For the text-containing cell, return its midpoint in (X, Y) coordinate format. 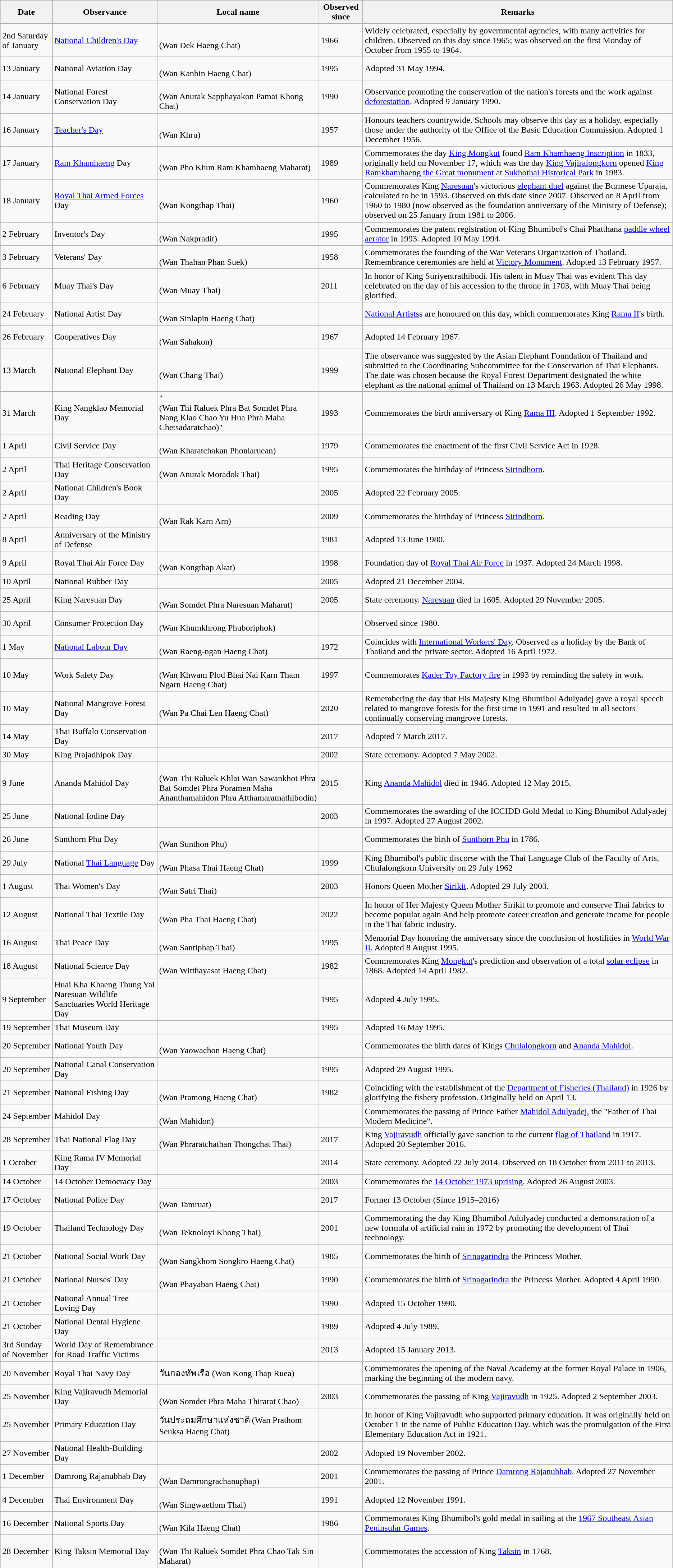
21 September (27, 1092)
16 December (27, 1523)
Ananda Mahidol Day (105, 783)
National Aviation Day (105, 68)
Honors Queen Mother Sirikit. Adopted 29 July 2003. (518, 886)
National Sports Day (105, 1523)
Mahidol Day (105, 1116)
Thai Peace Day (105, 943)
1981 (341, 540)
Commemorates the accession of King Taksin in 1768. (518, 1551)
Commemorates the enactment of the first Civil Service Act in 1928. (518, 446)
(Wan Nakpradit) (238, 234)
Commemorates the birth of Sunthorn Phu in 1786. (518, 839)
(Wan Rak Karn Arn) (238, 516)
13 March (27, 370)
1957 (341, 130)
(Wan Santiphap Thai) (238, 943)
Observance promoting the conservation of the nation's forests and the work against deforestation. Adopted 9 January 1990. (518, 97)
National Health-Building Day (105, 1453)
(Wan Thahan Phan Suek) (238, 257)
Adopted 16 May 1995. (518, 1027)
2nd Saturday of January (27, 40)
28 December (27, 1551)
Adopted 7 March 2017. (518, 736)
National Science Day (105, 966)
14 October Democracy Day (105, 1181)
Adopted 31 May 1994. (518, 68)
Commemorates the passing of King Vajiravudh in 1925. Adopted 2 September 2003. (518, 1396)
18 August (27, 966)
1 April (27, 446)
6 February (27, 285)
National Mangrove Forest Day (105, 708)
4 December (27, 1500)
2 February (27, 234)
Commemorates Kader Toy Factory fire in 1993 by reminding the safety in work. (518, 675)
18 January (27, 200)
Adopted 29 August 1995. (518, 1069)
Observance (105, 12)
Commemorates King Mongkut's prediction and observation of a total solar eclipse in 1868. Adopted 14 April 1982. (518, 966)
(Wan Sangkhom Songkro Haeng Chat) (238, 1256)
วันประถมศึกษาแห่งชาติ (Wan Prathom Seuksa Haeng Chat) (238, 1425)
1998 (341, 563)
(Wan Pa Chai Len Haeng Chat) (238, 708)
16 January (27, 130)
(Wan Kongthap Akat) (238, 563)
1966 (341, 40)
2013 (341, 1350)
Local name (238, 12)
(Wan Phasa Thai Haeng Chat) (238, 863)
Primary Education Day (105, 1425)
National Artistss are honoured on this day, which commemorates King Rama II's birth. (518, 313)
(Wan Khwam Plod Bhai Nai Karn Tham Ngarn Haeng Chat) (238, 675)
1 May (27, 647)
(Wan Khumkhrong Phuboriphok) (238, 623)
26 June (27, 839)
(Wan Dek Haeng Chat) (238, 40)
(Wan Chang Thai) (238, 370)
1985 (341, 1256)
Consumer Protection Day (105, 623)
National Nurses' Day (105, 1280)
Thai Buffalo Conservation Day (105, 736)
(Wan Mahidon) (238, 1116)
30 May (27, 755)
Foundation day of Royal Thai Air Force in 1937. Adopted 24 March 1998. (518, 563)
National Children's Book Day (105, 493)
State ceremony. Adopted 22 July 2014. Observed on 18 October from 2011 to 2013. (518, 1163)
Royal Thai Air Force Day (105, 563)
(Wan Pramong Haeng Chat) (238, 1092)
2022 (341, 914)
(Wan Pha Thai Haeng Chat) (238, 914)
1967 (341, 337)
Ram Khamhaeng Day (105, 163)
27 November (27, 1453)
Teacher's Day (105, 130)
25 April (27, 600)
24 September (27, 1116)
Coincides with International Workers' Day. Observed as a holiday by the Bank of Thailand and the private sector. Adopted 16 April 1972. (518, 647)
(Wan Singwaetlom Thai) (238, 1500)
1993 (341, 413)
(Wan Pho Khun Ram Khamhaeng Maharat) (238, 163)
13 January (27, 68)
29 July (27, 863)
National Thai Language Day (105, 863)
National Rubber Day (105, 581)
National Elephant Day (105, 370)
Commemorates the patent registration of King Bhumibol's Chai Phatthana paddle wheel aerator in 1993. Adopted 10 May 1994. (518, 234)
1 October (27, 1163)
31 March (27, 413)
วันกองทัพเรือ (Wan Kong Thap Ruea) (238, 1373)
Commemorates the birth of Srinagarindra the Princess Mother. (518, 1256)
2015 (341, 783)
King Taksin Memorial Day (105, 1551)
(Wan Anurak Moradok Thai) (238, 469)
Commemorates the birth anniversary of King Rama III. Adopted 1 September 1992. (518, 413)
National Artist Day (105, 313)
Commemorates the birth of Srinagarindra the Princess Mother. Adopted 4 April 1990. (518, 1280)
National Forest Conservation Day (105, 97)
17 January (27, 163)
2011 (341, 285)
Commemorates the opening of the Naval Academy at the former Royal Palace in 1906, marking the beginning of the modern navy. (518, 1373)
1979 (341, 446)
National Thai Textile Day (105, 914)
19 September (27, 1027)
1958 (341, 257)
(Wan Sahakon) (238, 337)
Adopted 15 January 2013. (518, 1350)
9 April (27, 563)
Thai Heritage Conservation Day (105, 469)
National Youth Day (105, 1046)
2009 (341, 516)
Inventor's Day (105, 234)
1960 (341, 200)
State ceremony. Naresuan died in 1605. Adopted 29 November 2005. (518, 600)
Thai Museum Day (105, 1027)
(Wan Thi Raluek Somdet Phra Chao Tak Sin Maharat) (238, 1551)
(Wan Kongthap Thai) (238, 200)
(Wan Kharatchakan Phonlaruean) (238, 446)
2020 (341, 708)
17 October (27, 1200)
10 April (27, 581)
National Annual Tree Loving Day (105, 1303)
National Labour Day (105, 647)
Adopted 4 July 1989. (518, 1327)
12 August (27, 914)
(Wan Somdet Phra Maha Thirarat Chao) (238, 1396)
3 February (27, 257)
9 September (27, 999)
1972 (341, 647)
(Wan Yaowachon Haeng Chat) (238, 1046)
26 February (27, 337)
(Wan Damrongrachanuphap) (238, 1476)
Commemorates the awarding of the ICCIDD Gold Medal to King Bhumibol Adulyadej in 1997. Adopted 27 August 2002. (518, 816)
9 June (27, 783)
1986 (341, 1523)
(Wan Kanbin Haeng Chat) (238, 68)
20 November (27, 1373)
(Wan Anurak Sapphayakon Pamai Khong Chat) (238, 97)
National Social Work Day (105, 1256)
" (Wan Thi Raluek Phra Bat Somdet Phra Nang Klao Chao Yu Hua Phra Maha Chetsadaratchao)" (238, 413)
(Wan Thi Raluek Khlai Wan Sawankhot Phra Bat Somdet Phra Poramen Maha Ananthamahidon Phra Atthamaramathibodin) (238, 783)
National Dental Hygiene Day (105, 1327)
25 June (27, 816)
2014 (341, 1163)
(Wan Khru) (238, 130)
(Wan Tamruat) (238, 1200)
(Wan Teknoloyi Khong Thai) (238, 1228)
30 April (27, 623)
Commemorates the passing of Prince Father Mahidol Adulyadej, the "Father of Thai Modern Medicine". (518, 1116)
14 January (27, 97)
Commemorates the birth dates of Kings Chulalongkorn and Ananda Mahidol. (518, 1046)
1 August (27, 886)
Remarks (518, 12)
3rd Sunday of November (27, 1350)
National Children's Day (105, 40)
Adopted 13 June 1980. (518, 540)
19 October (27, 1228)
King Vajiravudh officially gave sanction to the current flag of Thailand in 1917. Adopted 20 September 2016. (518, 1139)
(Wan Somdet Phra Naresuan Maharat) (238, 600)
Adopted 12 November 1991. (518, 1500)
World Day of Remembrance for Road Traffic Victims (105, 1350)
Muay Thai's Day (105, 285)
(Wan Phayaban Haeng Chat) (238, 1280)
Memorial Day honoring the anniversary since the conclusion of hostilities in World War II. Adopted 8 August 1995. (518, 943)
1 December (27, 1476)
National Canal Conservation Day (105, 1069)
Date (27, 12)
1997 (341, 675)
Thai Women's Day (105, 886)
Adopted 14 February 1967. (518, 337)
24 February (27, 313)
Observed since (341, 12)
Royal Thai Navy Day (105, 1373)
Commemorates the 14 October 1973 uprising. Adopted 26 August 2003. (518, 1181)
1991 (341, 1500)
Thai National Flag Day (105, 1139)
King Nangklao Memorial Day (105, 413)
Thailand Technology Day (105, 1228)
8 April (27, 540)
National Police Day (105, 1200)
King Rama IV Memorial Day (105, 1163)
Adopted 22 February 2005. (518, 493)
King Ananda Mahidol died in 1946. Adopted 12 May 2015. (518, 783)
Reading Day (105, 516)
King Bhumibol's public discorse with the Thai Language Club of the Faculty of Arts, Chulalongkorn University on 29 July 1962 (518, 863)
(Wan Sunthon Phu) (238, 839)
(Wan Phraratchathan Thongchat Thai) (238, 1139)
National Fishing Day (105, 1092)
(Wan Sinlapin Haeng Chat) (238, 313)
Adopted 15 October 1990. (518, 1303)
Anniversary of the Ministry of Defense (105, 540)
Sunthorn Phu Day (105, 839)
Huai Kha Khaeng Thung Yai Naresuan Wildlife Sanctuaries World Heritage Day (105, 999)
Thai Environment Day (105, 1500)
Work Safety Day (105, 675)
16 August (27, 943)
Veterans' Day (105, 257)
Royal Thai Armed Forces Day (105, 200)
Commemorates King Bhumibol's gold medal in sailing at the 1967 Southeast Asian Peninsular Games. (518, 1523)
Cooperatives Day (105, 337)
King Prajadhipok Day (105, 755)
State ceremony. Adopted 7 May 2002. (518, 755)
(Wan Satri Thai) (238, 886)
Adopted 19 November 2002. (518, 1453)
Civil Service Day (105, 446)
(Wan Raeng-ngan Haeng Chat) (238, 647)
(Wan Kila Haeng Chat) (238, 1523)
14 May (27, 736)
King Vajiravudh Memorial Day (105, 1396)
Commemorates the passing of Prince Damrong Rajanubhab. Adopted 27 November 2001. (518, 1476)
(Wan Muay Thai) (238, 285)
Adopted 4 July 1995. (518, 999)
National Iodine Day (105, 816)
Former 13 October (Since 1915–2016) (518, 1200)
(Wan Witthayasat Haeng Chat) (238, 966)
Damrong Rajanubhab Day (105, 1476)
King Naresuan Day (105, 600)
28 September (27, 1139)
Observed since 1980. (518, 623)
Adopted 21 December 2004. (518, 581)
14 October (27, 1181)
